Detect which cell encompasses the target text, then output its [X, Y] center coordinate. 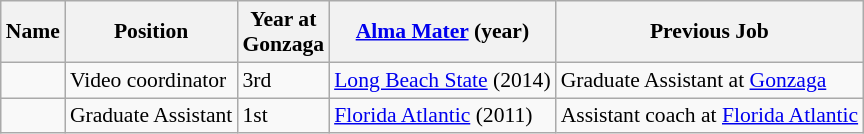
Graduate Assistant [152, 116]
Name [33, 32]
Florida Atlantic (2011) [442, 116]
Graduate Assistant at Gonzaga [710, 80]
3rd [283, 80]
Previous Job [710, 32]
1st [283, 116]
Long Beach State (2014) [442, 80]
Alma Mater (year) [442, 32]
Year atGonzaga [283, 32]
Position [152, 32]
Assistant coach at Florida Atlantic [710, 116]
Video coordinator [152, 80]
